Detect which cell encompasses the target text, then output its (X, Y) center coordinate. 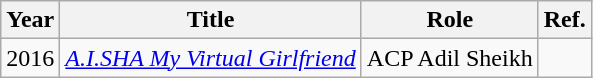
2016 (30, 58)
Role (450, 20)
Ref. (564, 20)
ACP Adil Sheikh (450, 58)
Year (30, 20)
A.I.SHA My Virtual Girlfriend (210, 58)
Title (210, 20)
